Extract the [x, y] coordinate from the center of the cell holding the provided text.  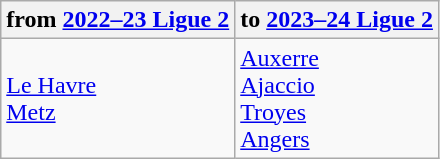
Le Havre Metz [118, 98]
to 2023–24 Ligue 2 [337, 20]
Auxerre Ajaccio Troyes Angers [337, 98]
from 2022–23 Ligue 2 [118, 20]
